For the text-containing cell, return its midpoint in [X, Y] coordinate format. 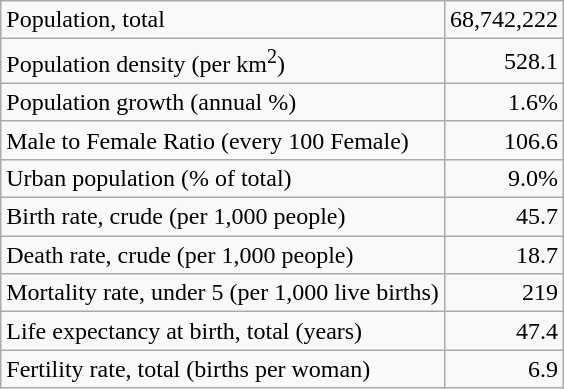
Life expectancy at birth, total (years) [223, 331]
Death rate, crude (per 1,000 people) [223, 255]
Mortality rate, under 5 (per 1,000 live births) [223, 293]
219 [504, 293]
Population growth (annual %) [223, 102]
Population density (per km2) [223, 62]
9.0% [504, 178]
68,742,222 [504, 20]
Population, total [223, 20]
Male to Female Ratio (every 100 Female) [223, 140]
528.1 [504, 62]
47.4 [504, 331]
18.7 [504, 255]
45.7 [504, 217]
Fertility rate, total (births per woman) [223, 369]
Urban population (% of total) [223, 178]
6.9 [504, 369]
106.6 [504, 140]
Birth rate, crude (per 1,000 people) [223, 217]
1.6% [504, 102]
